Detect which cell encompasses the target text, then output its (x, y) center coordinate. 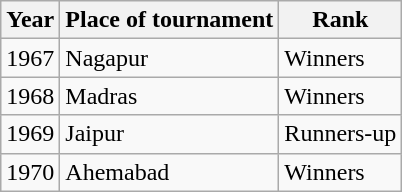
Place of tournament (170, 20)
Year (30, 20)
Runners-up (340, 134)
1970 (30, 172)
Madras (170, 96)
1969 (30, 134)
Jaipur (170, 134)
1968 (30, 96)
Rank (340, 20)
1967 (30, 58)
Ahemabad (170, 172)
Nagapur (170, 58)
